Locate the cell with the specified text and output its (X, Y) center coordinate. 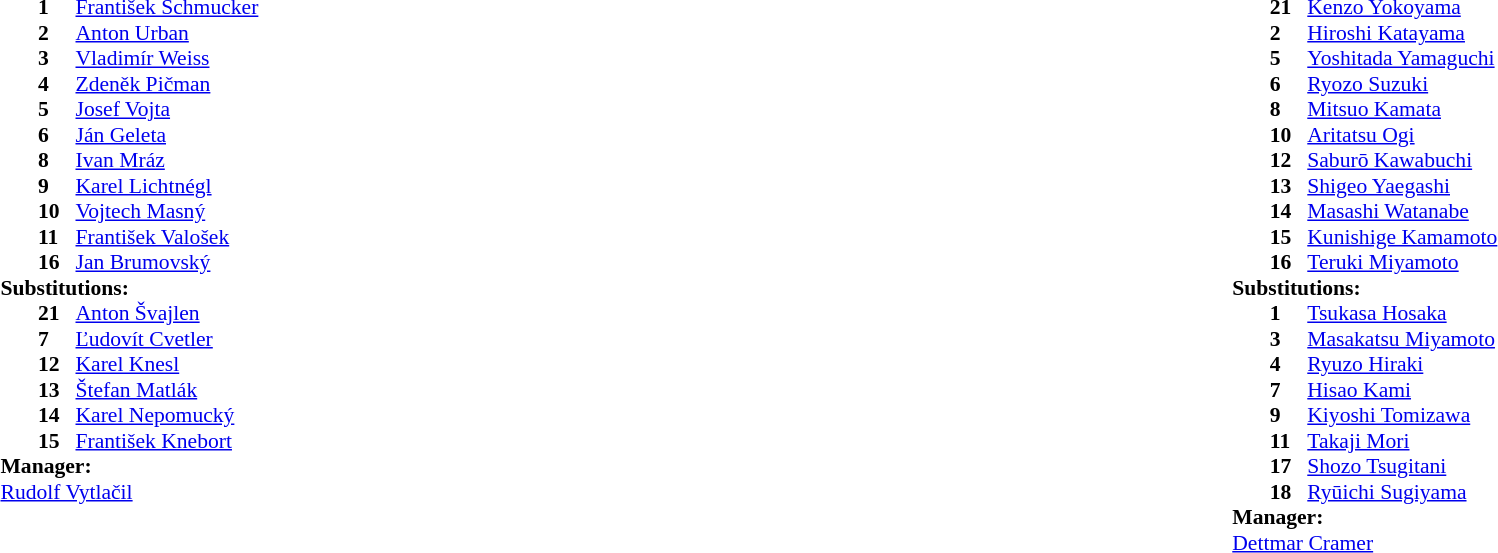
Ján Geleta (168, 135)
Karel Lichtnégl (168, 186)
Masashi Watanabe (1402, 211)
21 (57, 313)
Ryuzo Hiraki (1402, 365)
Masakatsu Miyamoto (1402, 339)
Anton Urban (168, 33)
Rudolf Vytlačil (129, 492)
Takaji Mori (1402, 441)
František Knebort (168, 441)
Mitsuo Kamata (1402, 109)
Hisao Kami (1402, 390)
Jan Brumovský (168, 263)
Shozo Tsugitani (1402, 467)
Kiyoshi Tomizawa (1402, 415)
Anton Švajlen (168, 313)
Vladimír Weiss (168, 59)
18 (1289, 492)
Kunishige Kamamoto (1402, 237)
1 (1289, 313)
Ryozo Suzuki (1402, 84)
Štefan Matlák (168, 390)
Teruki Miyamoto (1402, 263)
Shigeo Yaegashi (1402, 186)
Yoshitada Yamaguchi (1402, 59)
Hiroshi Katayama (1402, 33)
Ľudovít Cvetler (168, 339)
Tsukasa Hosaka (1402, 313)
Karel Knesl (168, 365)
Zdeněk Pičman (168, 84)
Ivan Mráz (168, 161)
Saburō Kawabuchi (1402, 161)
Ryūichi Sugiyama (1402, 492)
František Valošek (168, 237)
Aritatsu Ogi (1402, 135)
Karel Nepomucký (168, 415)
17 (1289, 467)
Josef Vojta (168, 109)
Vojtech Masný (168, 211)
